Capture the cell that displays the provided text and extract its (X, Y) central coordinate. 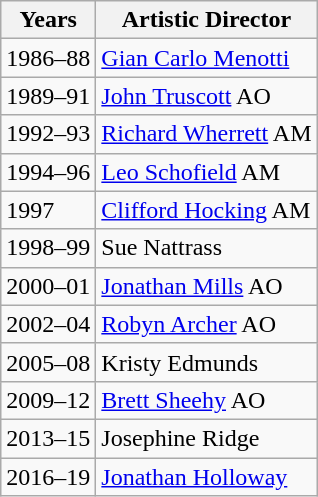
Josephine Ridge (206, 438)
2009–12 (48, 400)
Artistic Director (206, 20)
1998–99 (48, 248)
Jonathan Mills AO (206, 286)
1986–88 (48, 58)
Sue Nattrass (206, 248)
Years (48, 20)
Leo Schofield AM (206, 172)
1989–91 (48, 96)
Richard Wherrett AM (206, 134)
Robyn Archer AO (206, 324)
Gian Carlo Menotti (206, 58)
Clifford Hocking AM (206, 210)
1997 (48, 210)
1992–93 (48, 134)
2002–04 (48, 324)
John Truscott AO (206, 96)
2000–01 (48, 286)
2016–19 (48, 477)
Jonathan Holloway (206, 477)
1994–96 (48, 172)
2013–15 (48, 438)
2005–08 (48, 362)
Brett Sheehy AO (206, 400)
Kristy Edmunds (206, 362)
